Output the (X, Y) coordinate of the center of the cell containing the given text.  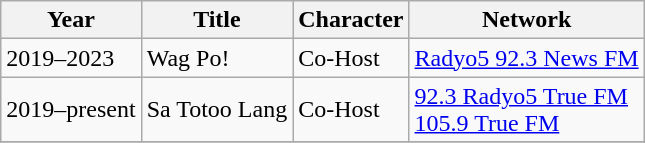
Wag Po! (217, 58)
2019–present (71, 110)
2019–2023 (71, 58)
Sa Totoo Lang (217, 110)
Network (526, 20)
Year (71, 20)
Radyo5 92.3 News FM (526, 58)
Character (351, 20)
92.3 Radyo5 True FM105.9 True FM (526, 110)
Title (217, 20)
